Scan for the cell matching the given text and deliver its [x, y] coordinate at center. 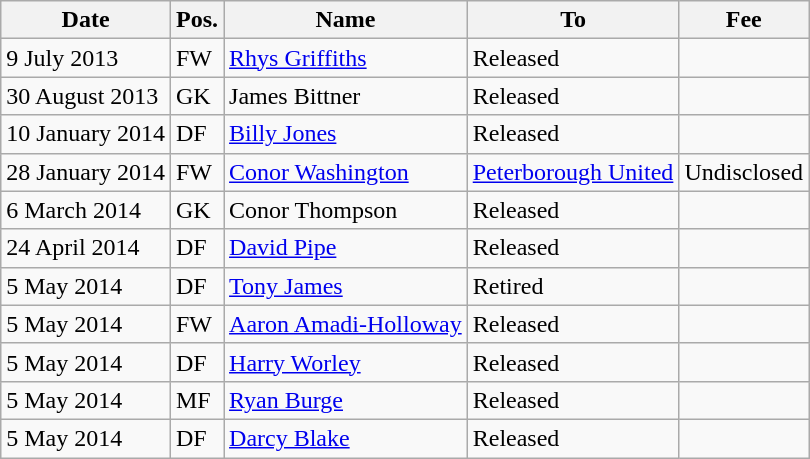
Fee [744, 20]
10 January 2014 [86, 134]
9 July 2013 [86, 58]
6 March 2014 [86, 210]
Name [346, 20]
Aaron Amadi-Holloway [346, 324]
24 April 2014 [86, 248]
Harry Worley [346, 362]
Darcy Blake [346, 438]
Ryan Burge [346, 400]
Billy Jones [346, 134]
28 January 2014 [86, 172]
To [573, 20]
MF [196, 400]
Conor Washington [346, 172]
Pos. [196, 20]
Tony James [346, 286]
David Pipe [346, 248]
Peterborough United [573, 172]
Retired [573, 286]
Date [86, 20]
Rhys Griffiths [346, 58]
Conor Thompson [346, 210]
James Bittner [346, 96]
Undisclosed [744, 172]
30 August 2013 [86, 96]
